Identify which cell holds the provided text, then report its (x, y) central coordinate. 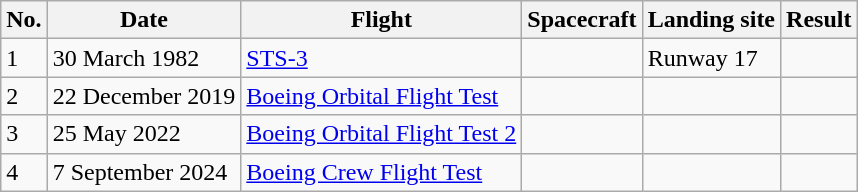
30 March 1982 (144, 58)
Boeing Crew Flight Test (382, 172)
Boeing Orbital Flight Test 2 (382, 134)
Result (819, 20)
2 (24, 96)
4 (24, 172)
3 (24, 134)
Boeing Orbital Flight Test (382, 96)
1 (24, 58)
Landing site (711, 20)
STS-3 (382, 58)
Runway 17 (711, 58)
Flight (382, 20)
Spacecraft (582, 20)
Date (144, 20)
25 May 2022 (144, 134)
22 December 2019 (144, 96)
7 September 2024 (144, 172)
No. (24, 20)
